Capture the cell that displays the provided text and extract its [x, y] central coordinate. 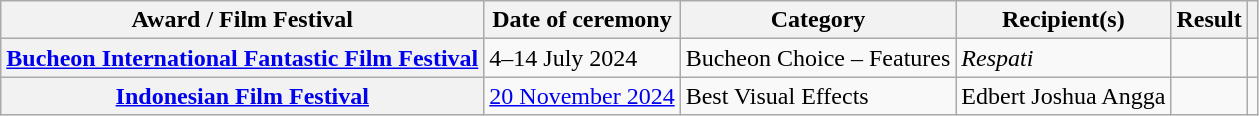
Edbert Joshua Angga [1064, 96]
Respati [1064, 58]
Date of ceremony [582, 20]
4–14 July 2024 [582, 58]
Best Visual Effects [818, 96]
Recipient(s) [1064, 20]
Result [1209, 20]
Category [818, 20]
20 November 2024 [582, 96]
Bucheon International Fantastic Film Festival [242, 58]
Bucheon Choice – Features [818, 58]
Indonesian Film Festival [242, 96]
Award / Film Festival [242, 20]
